Identify which cell holds the provided text, then report its (X, Y) central coordinate. 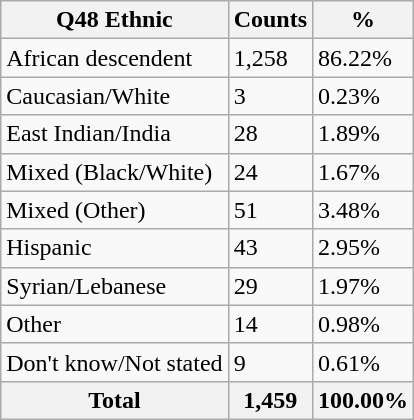
Caucasian/White (114, 96)
3.48% (364, 210)
1.89% (364, 134)
28 (270, 134)
86.22% (364, 58)
0.61% (364, 362)
% (364, 20)
29 (270, 286)
Syrian/Lebanese (114, 286)
African descendent (114, 58)
1,258 (270, 58)
14 (270, 324)
Q48 Ethnic (114, 20)
0.98% (364, 324)
100.00% (364, 400)
1,459 (270, 400)
East Indian/India (114, 134)
0.23% (364, 96)
Mixed (Other) (114, 210)
2.95% (364, 248)
51 (270, 210)
Other (114, 324)
3 (270, 96)
Don't know/Not stated (114, 362)
9 (270, 362)
Counts (270, 20)
Total (114, 400)
Hispanic (114, 248)
43 (270, 248)
24 (270, 172)
1.97% (364, 286)
Mixed (Black/White) (114, 172)
1.67% (364, 172)
